For the text-containing cell, return its midpoint in [x, y] coordinate format. 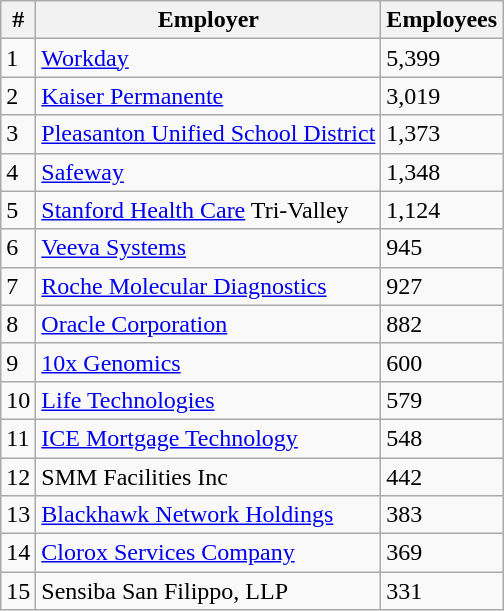
369 [442, 553]
Roche Molecular Diagnostics [208, 286]
Kaiser Permanente [208, 96]
882 [442, 324]
5,399 [442, 58]
3,019 [442, 96]
1,348 [442, 172]
927 [442, 286]
600 [442, 362]
2 [18, 96]
13 [18, 515]
1,373 [442, 134]
# [18, 20]
3 [18, 134]
SMM Facilities Inc [208, 477]
Pleasanton Unified School District [208, 134]
6 [18, 248]
331 [442, 591]
442 [442, 477]
Employees [442, 20]
ICE Mortgage Technology [208, 438]
945 [442, 248]
Stanford Health Care Tri-Valley [208, 210]
Safeway [208, 172]
10x Genomics [208, 362]
5 [18, 210]
1,124 [442, 210]
Life Technologies [208, 400]
7 [18, 286]
14 [18, 553]
Clorox Services Company [208, 553]
Workday [208, 58]
1 [18, 58]
12 [18, 477]
11 [18, 438]
Blackhawk Network Holdings [208, 515]
Veeva Systems [208, 248]
8 [18, 324]
Sensiba San Filippo, LLP [208, 591]
383 [442, 515]
4 [18, 172]
15 [18, 591]
9 [18, 362]
Employer [208, 20]
10 [18, 400]
548 [442, 438]
Oracle Corporation [208, 324]
579 [442, 400]
